Locate the cell with the specified text and output its (X, Y) center coordinate. 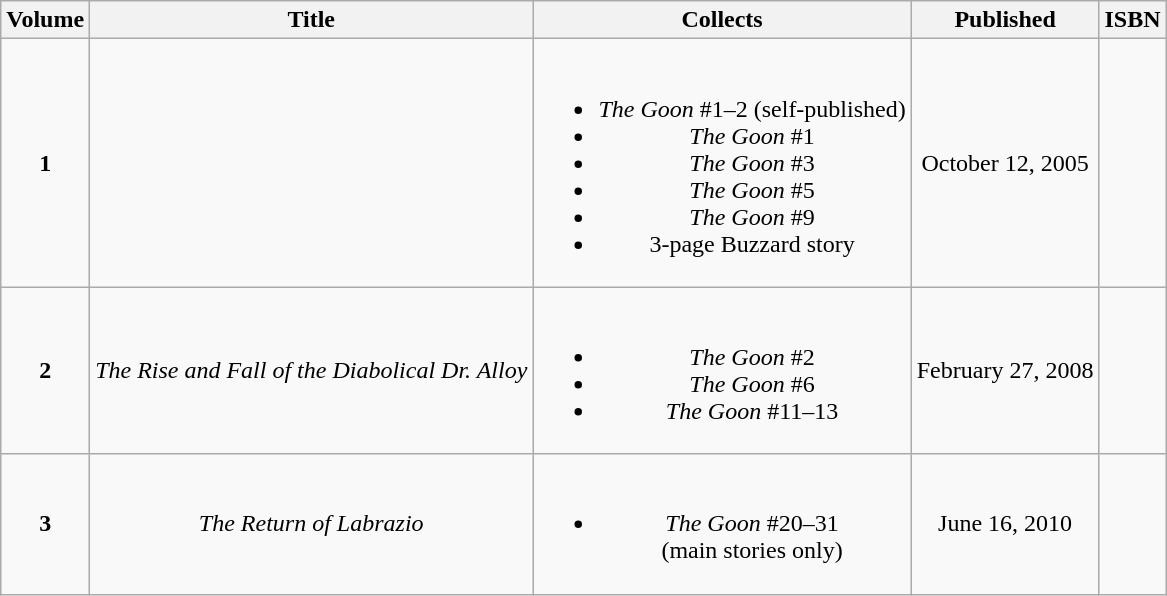
1 (46, 163)
Collects (722, 20)
Title (312, 20)
The Goon #1–2 (self-published)The Goon #1The Goon #3The Goon #5The Goon #93-page Buzzard story (722, 163)
Volume (46, 20)
Published (1005, 20)
The Rise and Fall of the Diabolical Dr. Alloy (312, 370)
3 (46, 524)
The Goon #20–31(main stories only) (722, 524)
The Return of Labrazio (312, 524)
October 12, 2005 (1005, 163)
ISBN (1132, 20)
2 (46, 370)
June 16, 2010 (1005, 524)
February 27, 2008 (1005, 370)
The Goon #2The Goon #6The Goon #11–13 (722, 370)
